Find where the given text appears and provide that cell's center as (X, Y) coordinate. 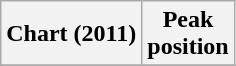
Chart (2011) (72, 34)
Peakposition (188, 34)
